Find where the given text appears and provide that cell's center as (x, y) coordinate. 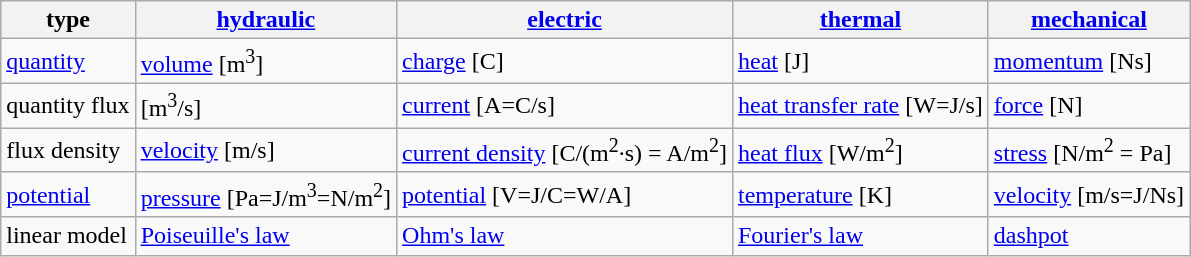
heat flux [W/m2] (860, 150)
Ohm's law (565, 236)
stress [N/m2 = Pa] (1088, 150)
pressure [Pa=J/m3=N/m2] (266, 194)
mechanical (1088, 20)
Fourier's law (860, 236)
[m3/s] (266, 106)
heat transfer rate [W=J/s] (860, 106)
electric (565, 20)
type (68, 20)
flux density (68, 150)
hydraulic (266, 20)
current [A=C/s] (565, 106)
dashpot (1088, 236)
heat [J] (860, 62)
Poiseuille's law (266, 236)
velocity [m/s] (266, 150)
potential (68, 194)
potential [V=J/C=W/A] (565, 194)
velocity [m/s=J/Ns] (1088, 194)
thermal (860, 20)
quantity flux (68, 106)
momentum [Ns] (1088, 62)
temperature [K] (860, 194)
current density [C/(m2·s) = A/m2] (565, 150)
force [N] (1088, 106)
linear model (68, 236)
quantity (68, 62)
charge [C] (565, 62)
volume [m3] (266, 62)
